Determine the (x, y) coordinate at the center of the cell enclosing the given text.  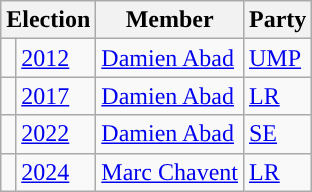
SE (277, 134)
2012 (56, 58)
UMP (277, 58)
2022 (56, 134)
Party (277, 20)
2024 (56, 172)
Member (170, 20)
Election (48, 20)
2017 (56, 96)
Marc Chavent (170, 172)
